Find where the given text appears and provide that cell's center as [x, y] coordinate. 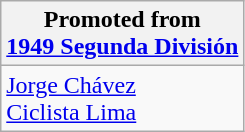
Jorge Chávez Ciclista Lima [122, 98]
Promoted from1949 Segunda División [122, 34]
